Capture the cell that displays the provided text and extract its [x, y] central coordinate. 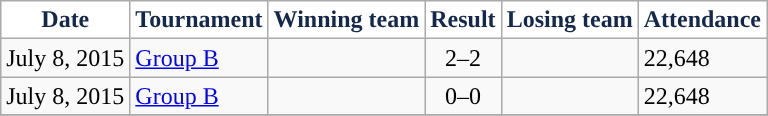
Tournament [199, 20]
0–0 [463, 96]
Losing team [570, 20]
Attendance [702, 20]
Result [463, 20]
Winning team [346, 20]
2–2 [463, 58]
Date [66, 20]
